Output the [x, y] coordinate of the center of the cell containing the given text.  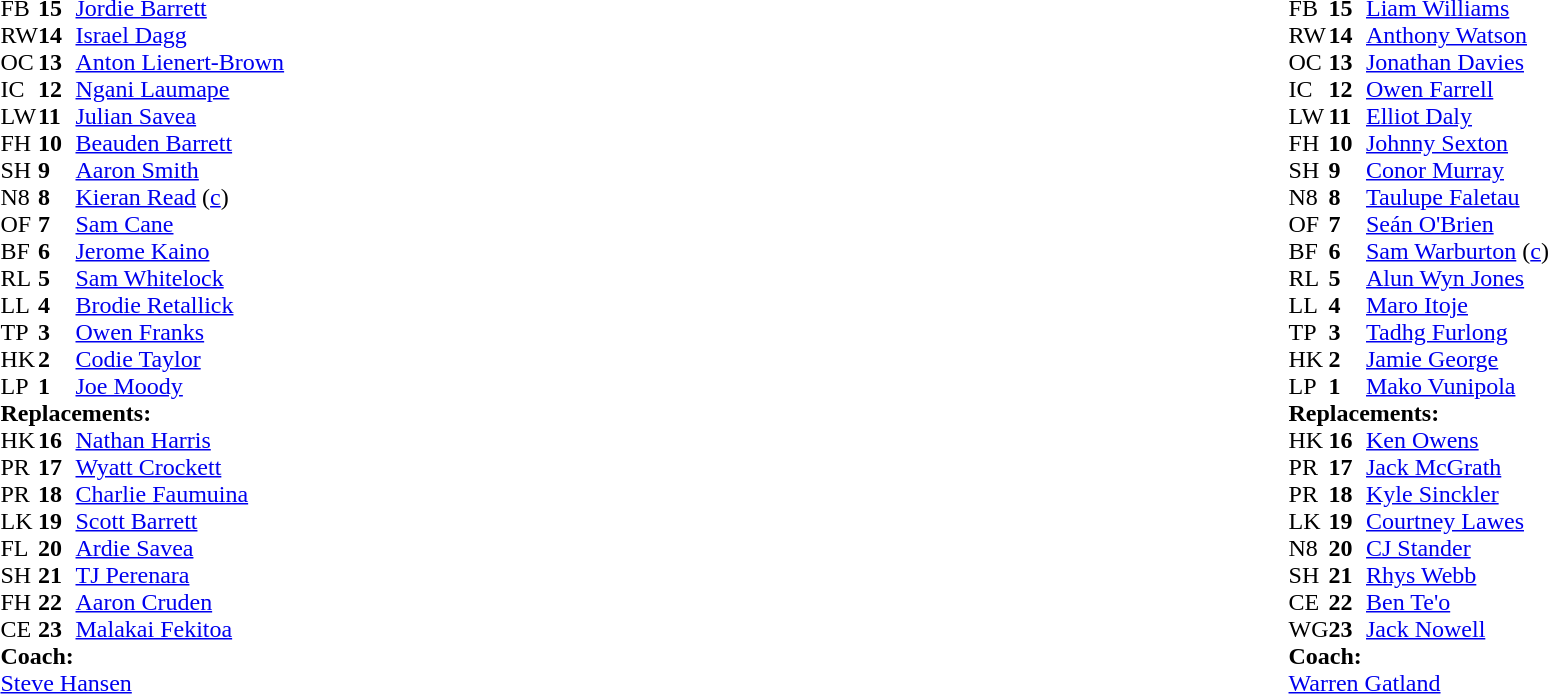
Kieran Read (c) [180, 198]
Anton Lienert-Brown [180, 62]
Aaron Smith [180, 170]
Scott Barrett [180, 522]
Replacements: [142, 414]
Wyatt Crockett [180, 468]
Aaron Cruden [180, 602]
Joe Moody [180, 386]
TJ Perenara [180, 576]
Sam Whitelock [180, 278]
Sam Cane [180, 224]
Owen Franks [180, 332]
WG [1309, 630]
Jerome Kaino [180, 252]
Julian Savea [180, 116]
Ngani Laumape [180, 90]
Charlie Faumuina [180, 494]
Ardie Savea [180, 548]
Malakai Fekitoa [180, 630]
Codie Taylor [180, 360]
FL [19, 548]
Coach: [142, 656]
Nathan Harris [180, 440]
Israel Dagg [180, 36]
Beauden Barrett [180, 144]
Brodie Retallick [180, 306]
